From the cell containing the given text, extract its center point as [X, Y] coordinate. 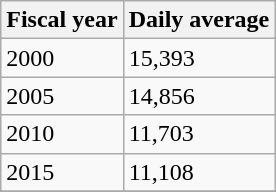
Fiscal year [62, 20]
2005 [62, 96]
2000 [62, 58]
2015 [62, 172]
14,856 [199, 96]
11,108 [199, 172]
11,703 [199, 134]
Daily average [199, 20]
2010 [62, 134]
15,393 [199, 58]
